From the cell containing the given text, extract its center point as (x, y) coordinate. 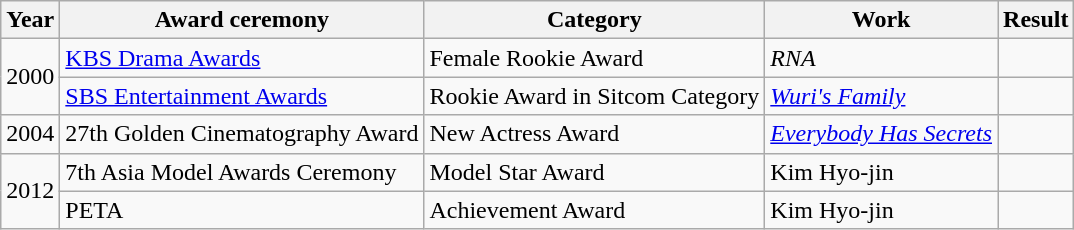
Year (30, 20)
New Actress Award (594, 134)
Female Rookie Award (594, 58)
2004 (30, 134)
7th Asia Model Awards Ceremony (242, 172)
Everybody Has Secrets (882, 134)
Rookie Award in Sitcom Category (594, 96)
Work (882, 20)
Award ceremony (242, 20)
Wuri's Family (882, 96)
Model Star Award (594, 172)
2000 (30, 77)
PETA (242, 210)
2012 (30, 191)
Achievement Award (594, 210)
27th Golden Cinematography Award (242, 134)
Category (594, 20)
Result (1036, 20)
RNA (882, 58)
SBS Entertainment Awards (242, 96)
KBS Drama Awards (242, 58)
